Extract the [X, Y] coordinate from the center of the cell holding the provided text.  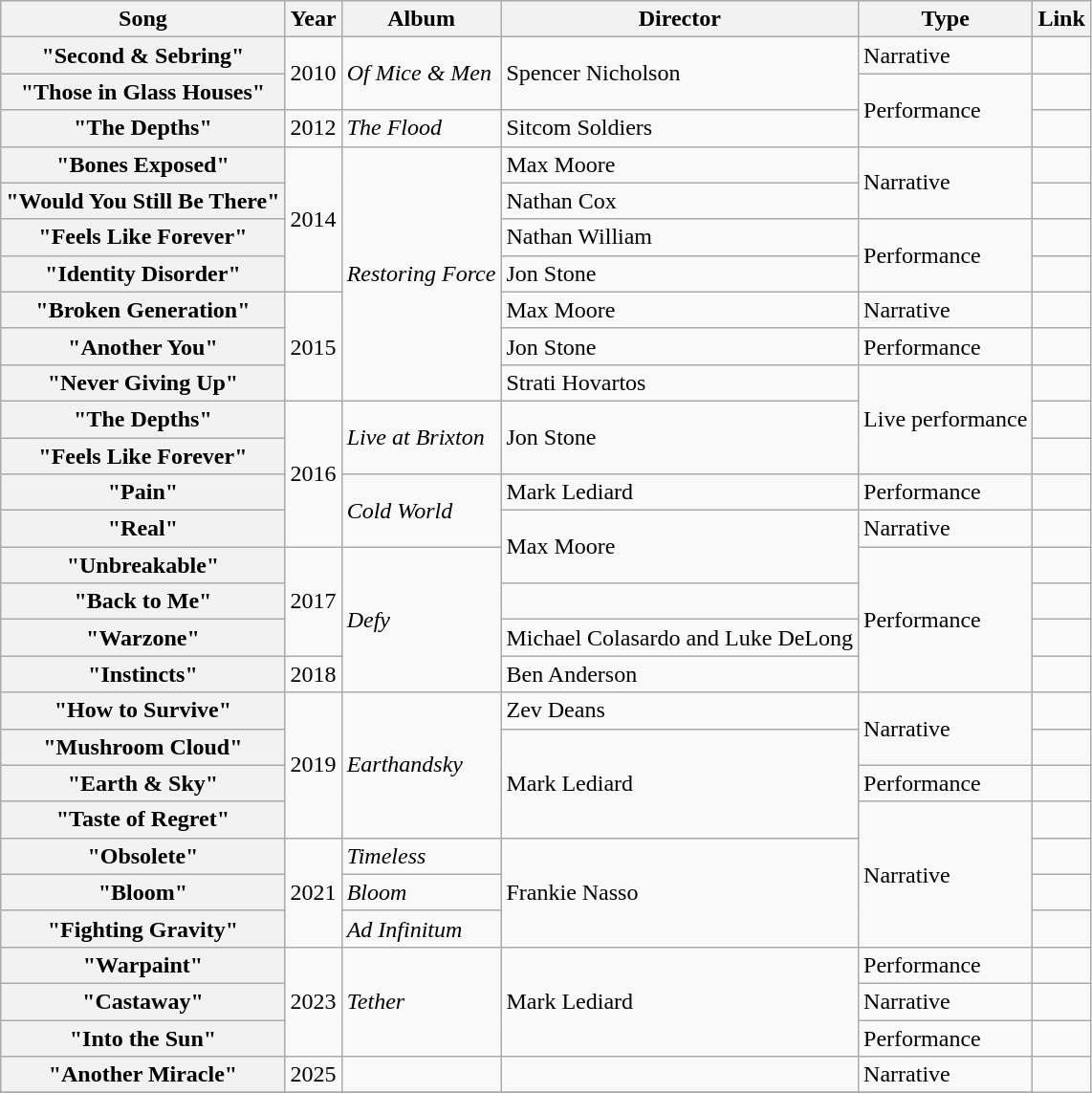
Director [680, 19]
"Warzone" [143, 638]
2023 [314, 1001]
Earthandsky [421, 765]
2019 [314, 765]
2016 [314, 473]
Nathan William [680, 237]
Album [421, 19]
Zev Deans [680, 710]
Strati Hovartos [680, 383]
"Pain" [143, 492]
The Flood [421, 128]
Nathan Cox [680, 201]
Frankie Nasso [680, 892]
Sitcom Soldiers [680, 128]
Cold World [421, 511]
Ben Anderson [680, 674]
"Fighting Gravity" [143, 929]
"Obsolete" [143, 856]
"Into the Sun" [143, 1038]
"Back to Me" [143, 601]
Link [1061, 19]
"Earth & Sky" [143, 783]
"Instincts" [143, 674]
2015 [314, 346]
"How to Survive" [143, 710]
Live performance [946, 419]
"Another You" [143, 346]
Bloom [421, 892]
"Mushroom Cloud" [143, 747]
"Broken Generation" [143, 310]
"Warpaint" [143, 965]
2017 [314, 601]
2021 [314, 892]
Tether [421, 1001]
"Castaway" [143, 1001]
Year [314, 19]
Restoring Force [421, 273]
"Identity Disorder" [143, 273]
Ad Infinitum [421, 929]
"Another Miracle" [143, 1075]
Of Mice & Men [421, 74]
2018 [314, 674]
Type [946, 19]
"Taste of Regret" [143, 820]
"Bones Exposed" [143, 164]
2012 [314, 128]
Spencer Nicholson [680, 74]
Timeless [421, 856]
"Those in Glass Houses" [143, 92]
Defy [421, 620]
"Real" [143, 529]
Michael Colasardo and Luke DeLong [680, 638]
2010 [314, 74]
2025 [314, 1075]
2014 [314, 219]
Live at Brixton [421, 437]
"Never Giving Up" [143, 383]
"Bloom" [143, 892]
"Unbreakable" [143, 565]
Song [143, 19]
"Would You Still Be There" [143, 201]
"Second & Sebring" [143, 55]
